Pinpoint the cell where the given text exists, returning its [X, Y] midpoint coordinate. 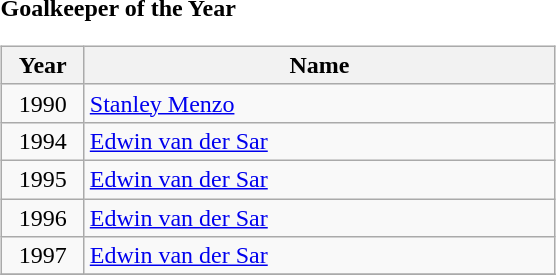
Year [42, 65]
Stanley Menzo [319, 103]
1994 [42, 141]
1995 [42, 179]
1997 [42, 256]
1990 [42, 103]
Name [319, 65]
1996 [42, 217]
